Pinpoint the cell where the given text exists, returning its [x, y] midpoint coordinate. 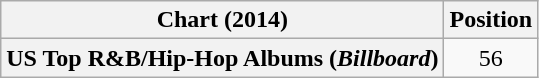
56 [491, 58]
US Top R&B/Hip-Hop Albums (Billboard) [222, 58]
Position [491, 20]
Chart (2014) [222, 20]
